Search for the cell housing the specified text and yield its [x, y] center coordinate. 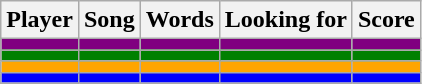
Song [109, 20]
Score [386, 20]
Words [180, 20]
Looking for [286, 20]
Player [40, 20]
